Output the (X, Y) coordinate of the center of the cell containing the given text.  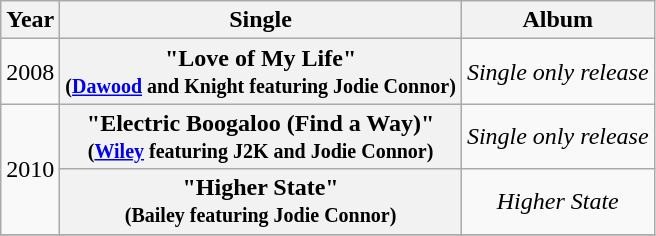
"Love of My Life"(Dawood and Knight featuring Jodie Connor) (261, 72)
"Electric Boogaloo (Find a Way)"(Wiley featuring J2K and Jodie Connor) (261, 136)
Single (261, 20)
Higher State (558, 202)
2010 (30, 169)
Album (558, 20)
Year (30, 20)
"Higher State"(Bailey featuring Jodie Connor) (261, 202)
2008 (30, 72)
